Determine the [X, Y] coordinate at the center of the cell enclosing the given text.  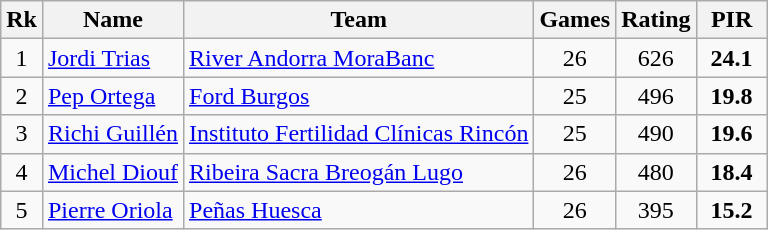
Instituto Fertilidad Clínicas Rincón [359, 134]
19.8 [732, 96]
Peñas Huesca [359, 210]
626 [656, 58]
496 [656, 96]
18.4 [732, 172]
4 [22, 172]
PIR [732, 20]
5 [22, 210]
Ribeira Sacra Breogán Lugo [359, 172]
Michel Diouf [112, 172]
Team [359, 20]
Jordi Trias [112, 58]
490 [656, 134]
Richi Guillén [112, 134]
Name [112, 20]
395 [656, 210]
3 [22, 134]
Ford Burgos [359, 96]
Rating [656, 20]
24.1 [732, 58]
Rk [22, 20]
River Andorra MoraBanc [359, 58]
480 [656, 172]
1 [22, 58]
2 [22, 96]
19.6 [732, 134]
Pierre Oriola [112, 210]
Games [575, 20]
15.2 [732, 210]
Pep Ortega [112, 96]
